Identify which cell holds the provided text, then report its (X, Y) central coordinate. 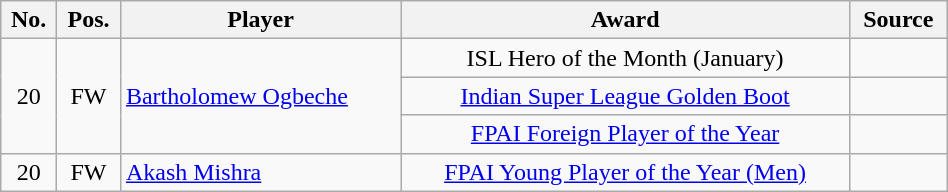
Player (260, 20)
No. (29, 20)
FPAI Young Player of the Year (Men) (626, 172)
Bartholomew Ogbeche (260, 96)
Award (626, 20)
FPAI Foreign Player of the Year (626, 134)
Indian Super League Golden Boot (626, 96)
ISL Hero of the Month (January) (626, 58)
Pos. (89, 20)
Source (898, 20)
Akash Mishra (260, 172)
